Provide the (x, y) coordinate of the cell's center where the given text is located.  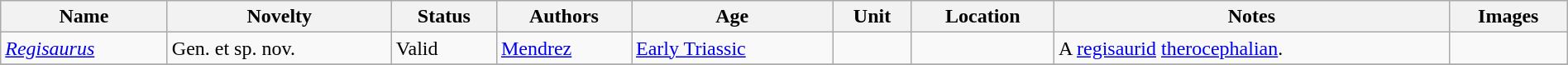
Early Triassic (733, 48)
Name (84, 17)
Images (1508, 17)
Mendrez (564, 48)
Notes (1251, 17)
Regisaurus (84, 48)
Gen. et sp. nov. (280, 48)
Novelty (280, 17)
A regisaurid therocephalian. (1251, 48)
Age (733, 17)
Status (443, 17)
Unit (872, 17)
Location (982, 17)
Authors (564, 17)
Valid (443, 48)
